Locate the cell with the specified text and output its (x, y) center coordinate. 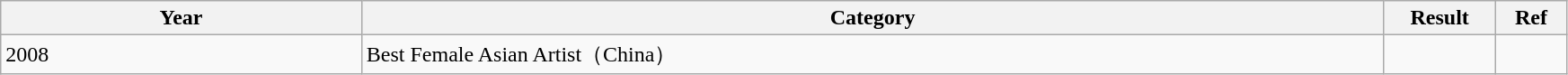
Year (182, 18)
Ref (1531, 18)
Result (1440, 18)
Best Female Asian Artist（China） (873, 54)
Category (873, 18)
2008 (182, 54)
